Output the [x, y] coordinate of the center of the cell containing the given text.  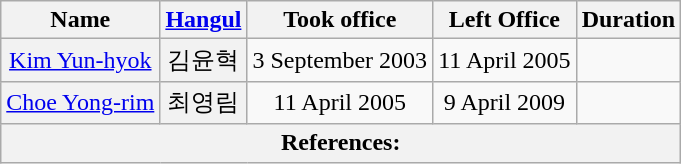
References: [341, 143]
Duration [628, 20]
최영림 [204, 102]
김윤혁 [204, 60]
Choe Yong-rim [80, 102]
Took office [340, 20]
Left Office [505, 20]
9 April 2009 [505, 102]
Hangul [204, 20]
3 September 2003 [340, 60]
Name [80, 20]
Kim Yun-hyok [80, 60]
